Output the [x, y] coordinate of the center of the cell containing the given text.  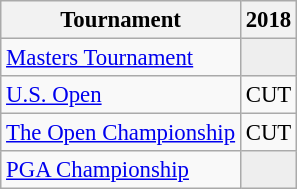
PGA Championship [121, 170]
2018 [268, 20]
Masters Tournament [121, 58]
The Open Championship [121, 133]
Tournament [121, 20]
U.S. Open [121, 95]
